Pinpoint the cell where the given text exists, returning its [x, y] midpoint coordinate. 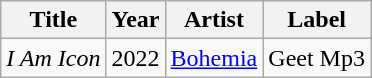
Geet Mp3 [317, 58]
2022 [136, 58]
Bohemia [214, 58]
Label [317, 20]
Title [54, 20]
Artist [214, 20]
I Am Icon [54, 58]
Year [136, 20]
